Identify which cell holds the provided text, then report its [x, y] central coordinate. 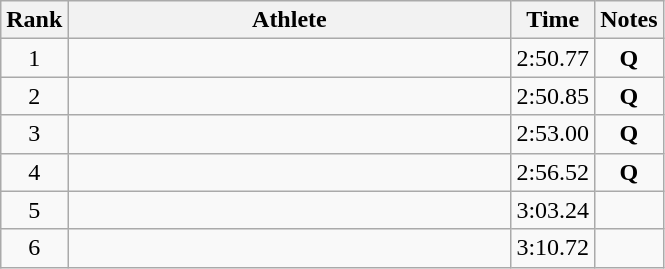
Rank [34, 20]
Time [553, 20]
3 [34, 134]
2:56.52 [553, 172]
5 [34, 210]
1 [34, 58]
2:50.85 [553, 96]
2:50.77 [553, 58]
2 [34, 96]
3:10.72 [553, 248]
Athlete [290, 20]
6 [34, 248]
3:03.24 [553, 210]
4 [34, 172]
Notes [629, 20]
2:53.00 [553, 134]
